Extract the (X, Y) coordinate from the center of the cell holding the provided text.  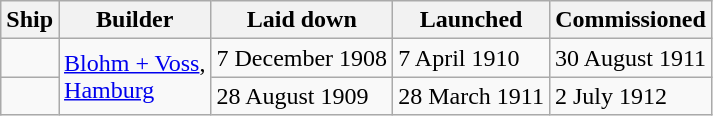
Blohm + Voss, Hamburg (135, 77)
Builder (135, 20)
Ship (30, 20)
30 August 1911 (630, 58)
Laid down (302, 20)
Commissioned (630, 20)
28 March 1911 (472, 96)
7 December 1908 (302, 58)
7 April 1910 (472, 58)
Launched (472, 20)
28 August 1909 (302, 96)
2 July 1912 (630, 96)
